Extract the (x, y) coordinate from the center of the cell holding the provided text.  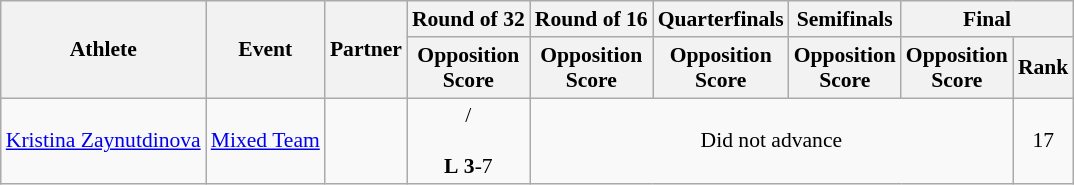
Round of 16 (592, 19)
Rank (1044, 68)
Final (988, 19)
Round of 32 (468, 19)
/ L 3-7 (468, 142)
Semifinals (845, 19)
17 (1044, 142)
Event (266, 50)
Partner (366, 50)
Mixed Team (266, 142)
Athlete (104, 50)
Did not advance (772, 142)
Kristina Zaynutdinova (104, 142)
Quarterfinals (721, 19)
